Scan for the cell matching the given text and deliver its (x, y) coordinate at center. 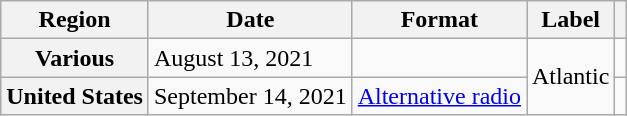
Various (75, 58)
August 13, 2021 (250, 58)
United States (75, 96)
Atlantic (570, 77)
September 14, 2021 (250, 96)
Alternative radio (439, 96)
Label (570, 20)
Date (250, 20)
Format (439, 20)
Region (75, 20)
